For the text-containing cell, return its midpoint in (X, Y) coordinate format. 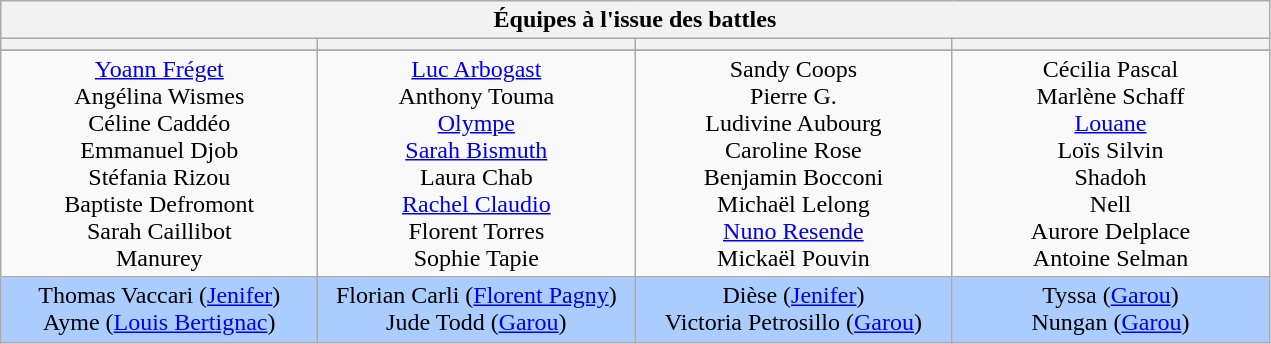
Équipes à l'issue des battles (635, 20)
Sandy CoopsPierre G.Ludivine AubourgCaroline RoseBenjamin BocconiMichaël LelongNuno ResendeMickaël Pouvin (794, 164)
Luc ArbogastAnthony ToumaOlympeSarah BismuthLaura ChabRachel ClaudioFlorent TorresSophie Tapie (476, 164)
Cécilia PascalMarlène SchaffLouaneLoïs SilvinShadohNellAurore DelplaceAntoine Selman (1110, 164)
Thomas Vaccari (Jenifer)Ayme (Louis Bertignac) (160, 310)
Tyssa (Garou)Nungan (Garou) (1110, 310)
Yoann FrégetAngélina WismesCéline CaddéoEmmanuel DjobStéfania RizouBaptiste DefromontSarah CaillibotManurey (160, 164)
Florian Carli (Florent Pagny)Jude Todd (Garou) (476, 310)
Dièse (Jenifer)Victoria Petrosillo (Garou) (794, 310)
